For the text-containing cell, return its midpoint in [x, y] coordinate format. 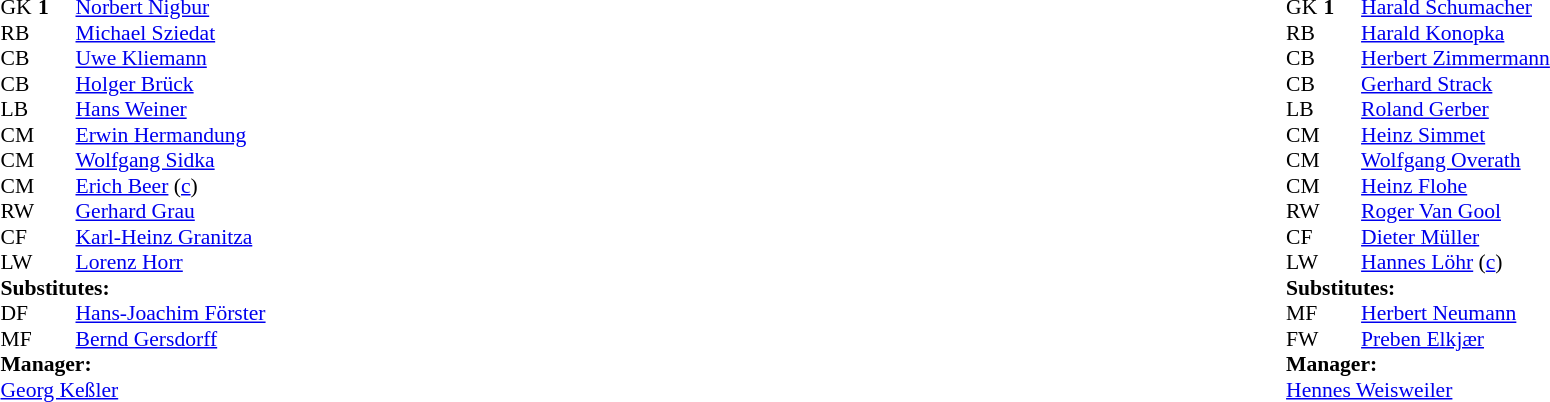
Hans Weiner [171, 109]
Bernd Gersdorff [171, 339]
Karl-Heinz Granitza [171, 237]
Hannes Löhr (c) [1456, 263]
Lorenz Horr [171, 263]
Michael Sziedat [171, 33]
Erwin Hermandung [171, 135]
Hans-Joachim Förster [171, 313]
Roland Gerber [1456, 109]
Heinz Flohe [1456, 186]
Wolfgang Sidka [171, 161]
Gerhard Strack [1456, 84]
Herbert Neumann [1456, 313]
Heinz Simmet [1456, 135]
Harald Konopka [1456, 33]
Dieter Müller [1456, 237]
Uwe Kliemann [171, 59]
Holger Brück [171, 84]
DF [19, 313]
Herbert Zimmermann [1456, 59]
Gerhard Grau [171, 211]
FW [1305, 339]
Preben Elkjær [1456, 339]
Roger Van Gool [1456, 211]
Wolfgang Overath [1456, 161]
Erich Beer (c) [171, 186]
